Capture the cell that displays the provided text and extract its [x, y] central coordinate. 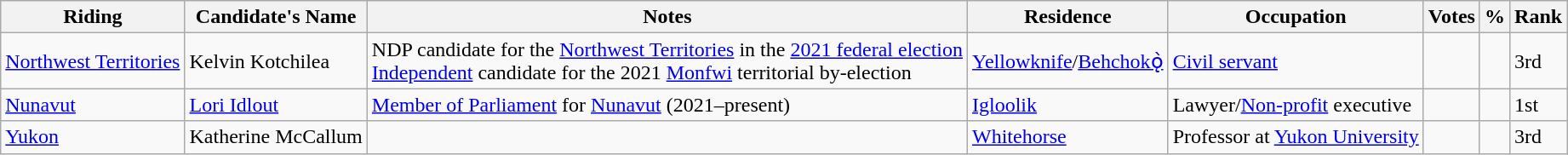
Northwest Territories [93, 61]
Occupation [1296, 17]
NDP candidate for the Northwest Territories in the 2021 federal election Independent candidate for the 2021 Monfwi territorial by-election [667, 61]
Rank [1539, 17]
Whitehorse [1068, 137]
1st [1539, 105]
Kelvin Kotchilea [276, 61]
Votes [1451, 17]
Lawyer/Non-profit executive [1296, 105]
Yellowknife/Behchokǫ̀ [1068, 61]
Lori Idlout [276, 105]
Igloolik [1068, 105]
Residence [1068, 17]
Member of Parliament for Nunavut (2021–present) [667, 105]
Notes [667, 17]
Professor at Yukon University [1296, 137]
Nunavut [93, 105]
Civil servant [1296, 61]
Candidate's Name [276, 17]
% [1495, 17]
Yukon [93, 137]
Riding [93, 17]
Katherine McCallum [276, 137]
